Extract the [X, Y] coordinate from the center of the cell holding the provided text.  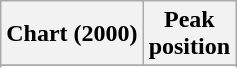
Peakposition [189, 34]
Chart (2000) [72, 34]
